Search for the cell housing the specified text and yield its [X, Y] center coordinate. 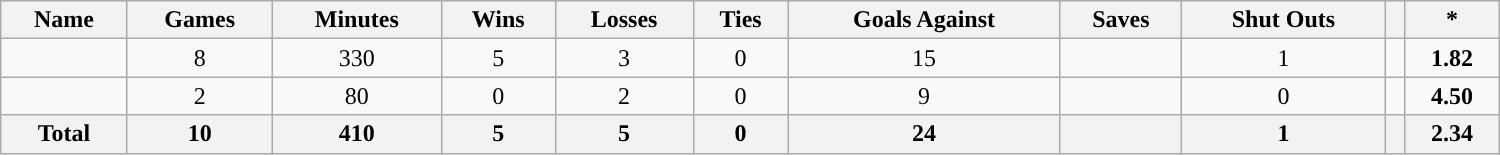
Minutes [356, 20]
10 [200, 134]
Games [200, 20]
* [1452, 20]
80 [356, 96]
15 [924, 58]
8 [200, 58]
Shut Outs [1284, 20]
Name [64, 20]
9 [924, 96]
330 [356, 58]
Losses [624, 20]
Goals Against [924, 20]
4.50 [1452, 96]
Ties [740, 20]
3 [624, 58]
Wins [498, 20]
24 [924, 134]
1.82 [1452, 58]
410 [356, 134]
Saves [1121, 20]
Total [64, 134]
2.34 [1452, 134]
